Detect which cell encompasses the target text, then output its (x, y) center coordinate. 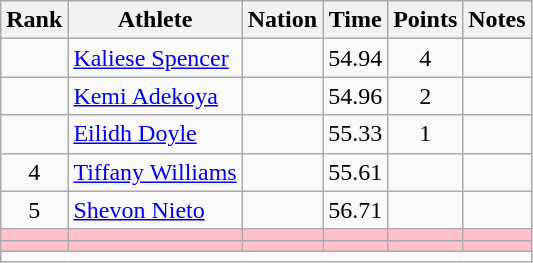
Tiffany Williams (155, 172)
Athlete (155, 20)
Rank (34, 20)
Nation (282, 20)
56.71 (356, 210)
55.61 (356, 172)
Kemi Adekoya (155, 96)
Points (426, 20)
Kaliese Spencer (155, 58)
54.96 (356, 96)
Notes (497, 20)
55.33 (356, 134)
54.94 (356, 58)
5 (34, 210)
1 (426, 134)
Eilidh Doyle (155, 134)
2 (426, 96)
Time (356, 20)
Shevon Nieto (155, 210)
